Identify which cell holds the provided text, then report its (X, Y) central coordinate. 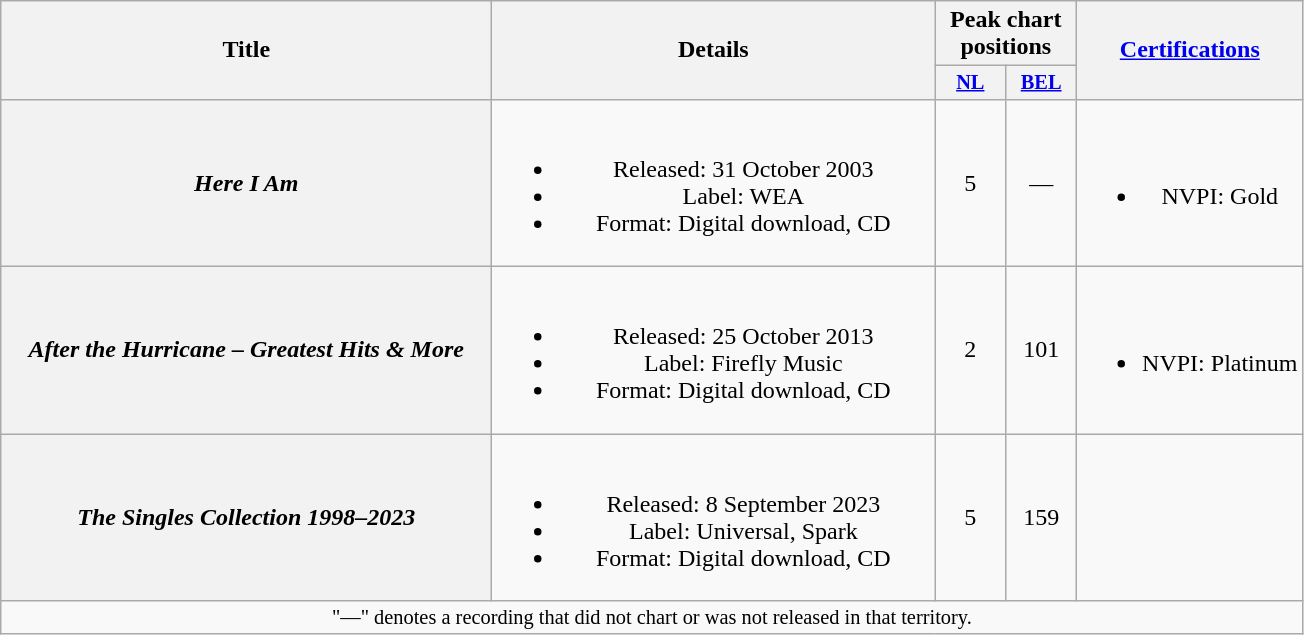
"—" denotes a recording that did not chart or was not released in that territory. (652, 618)
The Singles Collection 1998–2023 (246, 518)
159 (1042, 518)
NL (970, 83)
NVPI: Platinum (1190, 350)
Title (246, 50)
Peak chart positions (1006, 34)
Released: 8 September 2023Label: Universal, SparkFormat: Digital download, CD (714, 518)
Released: 25 October 2013Label: Firefly MusicFormat: Digital download, CD (714, 350)
Details (714, 50)
Certifications (1190, 50)
BEL (1042, 83)
After the Hurricane – Greatest Hits & More (246, 350)
101 (1042, 350)
— (1042, 182)
2 (970, 350)
Released: 31 October 2003Label: WEAFormat: Digital download, CD (714, 182)
Here I Am (246, 182)
NVPI: Gold (1190, 182)
